Return (X, Y) of the center of cell containing provided text 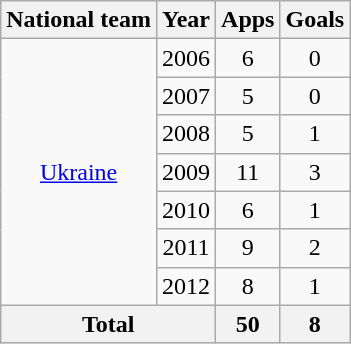
2011 (186, 248)
50 (248, 324)
2010 (186, 210)
Goals (315, 20)
3 (315, 172)
2007 (186, 96)
2012 (186, 286)
2009 (186, 172)
Total (108, 324)
Year (186, 20)
2 (315, 248)
11 (248, 172)
2006 (186, 58)
Apps (248, 20)
2008 (186, 134)
9 (248, 248)
National team (79, 20)
Ukraine (79, 172)
